Provide the (X, Y) coordinate of the cell's center where the given text is located.  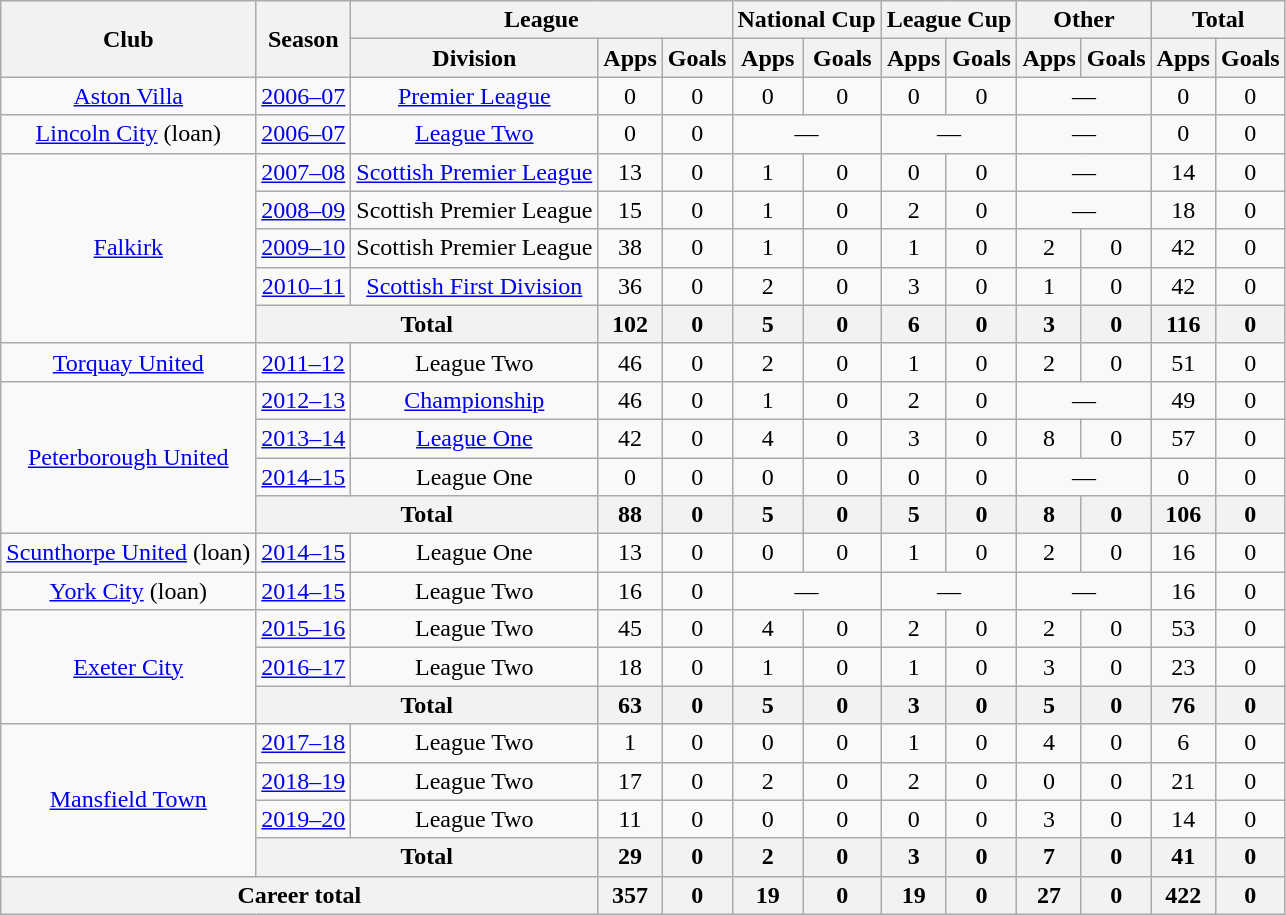
23 (1183, 667)
2015–16 (304, 629)
357 (630, 895)
7 (1049, 857)
Division (474, 58)
League Cup (949, 20)
Season (304, 39)
League (542, 20)
Lincoln City (loan) (128, 134)
2016–17 (304, 667)
422 (1183, 895)
2009–10 (304, 248)
45 (630, 629)
15 (630, 210)
2011–12 (304, 362)
17 (630, 781)
2010–11 (304, 286)
57 (1183, 438)
Peterborough United (128, 457)
2017–18 (304, 743)
Championship (474, 400)
2008–09 (304, 210)
27 (1049, 895)
2007–08 (304, 172)
National Cup (806, 20)
102 (630, 324)
53 (1183, 629)
2019–20 (304, 819)
2018–19 (304, 781)
Club (128, 39)
Scunthorpe United (loan) (128, 553)
116 (1183, 324)
21 (1183, 781)
88 (630, 515)
49 (1183, 400)
Premier League (474, 96)
Other (1084, 20)
Torquay United (128, 362)
76 (1183, 705)
106 (1183, 515)
Exeter City (128, 667)
2012–13 (304, 400)
63 (630, 705)
Mansfield Town (128, 800)
41 (1183, 857)
2013–14 (304, 438)
29 (630, 857)
51 (1183, 362)
Falkirk (128, 248)
Career total (300, 895)
Aston Villa (128, 96)
38 (630, 248)
36 (630, 286)
Scottish First Division (474, 286)
York City (loan) (128, 591)
11 (630, 819)
